Scan for the cell matching the given text and deliver its [x, y] coordinate at center. 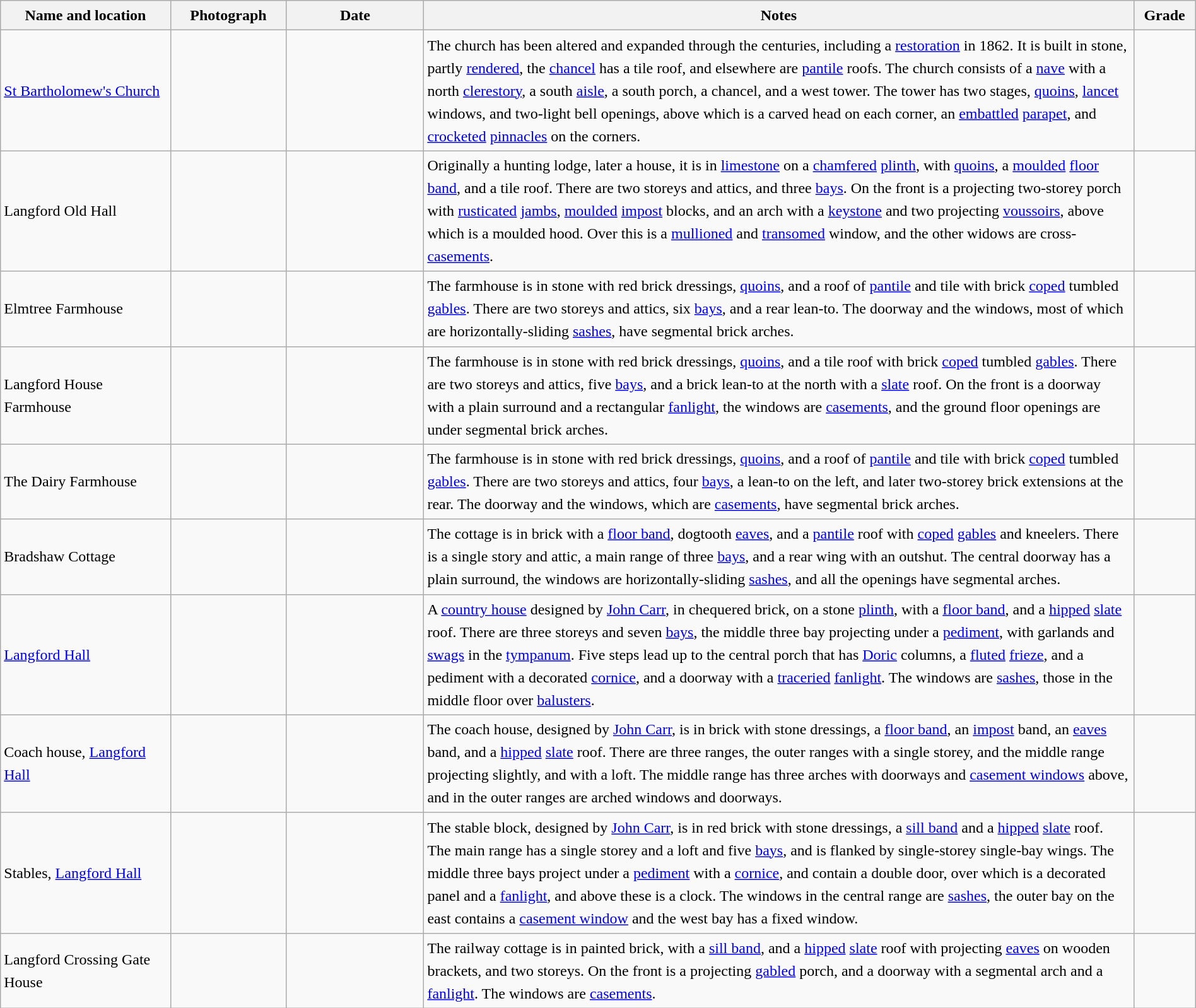
St Bartholomew's Church [86, 91]
Notes [778, 15]
Grade [1164, 15]
Bradshaw Cottage [86, 556]
Langford House Farmhouse [86, 395]
Langford Old Hall [86, 211]
Langford Crossing Gate House [86, 970]
Elmtree Farmhouse [86, 309]
Stables, Langford Hall [86, 873]
Date [355, 15]
Photograph [228, 15]
Name and location [86, 15]
Langford Hall [86, 655]
The Dairy Farmhouse [86, 482]
Coach house, Langford Hall [86, 763]
